Extract the (X, Y) coordinate from the center of the cell holding the provided text.  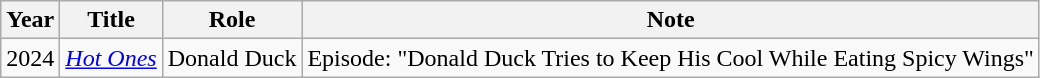
Note (670, 20)
Year (30, 20)
Title (111, 20)
Donald Duck (232, 58)
2024 (30, 58)
Episode: "Donald Duck Tries to Keep His Cool While Eating Spicy Wings" (670, 58)
Hot Ones (111, 58)
Role (232, 20)
